Determine the (x, y) coordinate at the center of the cell enclosing the given text.  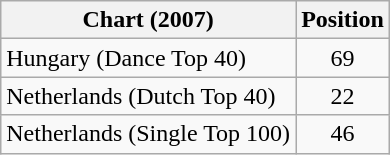
Netherlands (Dutch Top 40) (148, 96)
Position (343, 20)
Chart (2007) (148, 20)
Hungary (Dance Top 40) (148, 58)
Netherlands (Single Top 100) (148, 134)
69 (343, 58)
22 (343, 96)
46 (343, 134)
